Locate the cell with the specified text and output its (X, Y) center coordinate. 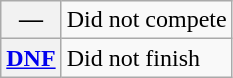
DNF (31, 58)
— (31, 20)
Did not compete (146, 20)
Did not finish (146, 58)
